Determine the [x, y] coordinate at the center of the cell enclosing the given text.  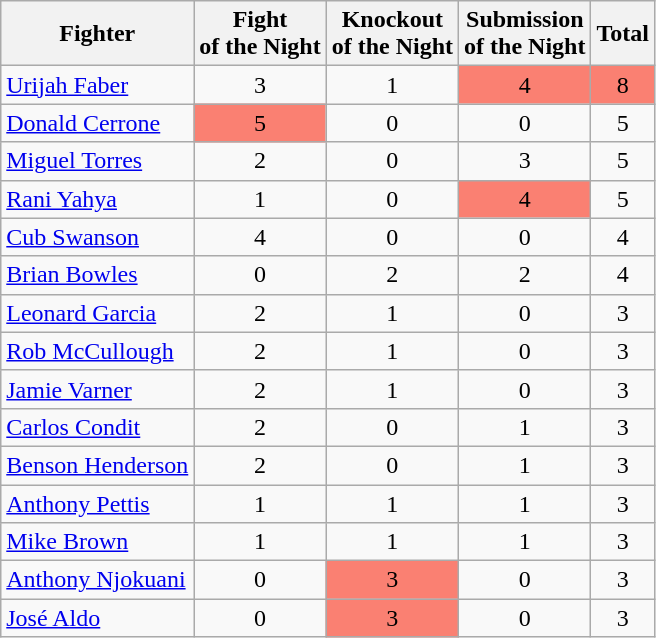
Donald Cerrone [98, 123]
Total [623, 34]
Rani Yahya [98, 199]
Carlos Condit [98, 427]
Fightof the Night [260, 34]
Submissionof the Night [525, 34]
Miguel Torres [98, 161]
Jamie Varner [98, 389]
Fighter [98, 34]
8 [623, 85]
Benson Henderson [98, 465]
Mike Brown [98, 542]
Brian Bowles [98, 275]
José Aldo [98, 618]
Anthony Pettis [98, 503]
Leonard Garcia [98, 313]
Rob McCullough [98, 351]
Cub Swanson [98, 237]
Anthony Njokuani [98, 580]
Knockoutof the Night [392, 34]
Urijah Faber [98, 85]
